Provide the (X, Y) coordinate of the cell's center where the given text is located.  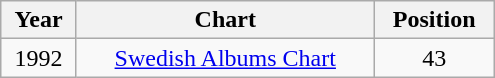
1992 (39, 58)
Swedish Albums Chart (225, 58)
43 (434, 58)
Chart (225, 20)
Position (434, 20)
Year (39, 20)
